Locate the cell with the specified text and output its (X, Y) center coordinate. 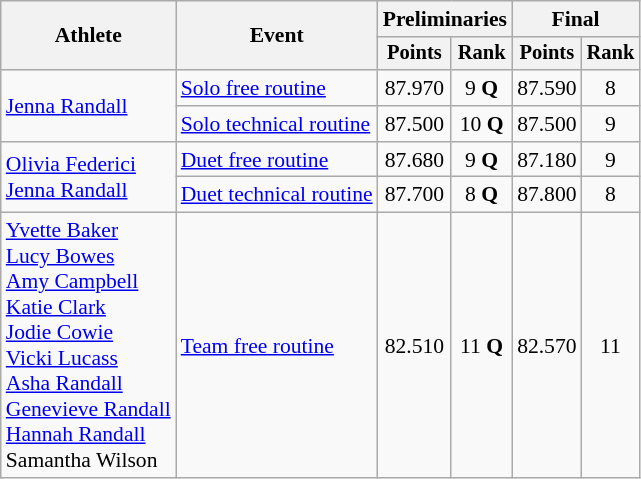
Solo technical routine (277, 124)
Solo free routine (277, 88)
11 (611, 346)
Yvette BakerLucy BowesAmy CampbellKatie ClarkJodie CowieVicki LucassAsha RandallGenevieve RandallHannah RandallSamantha Wilson (88, 346)
87.700 (415, 195)
10 Q (482, 124)
Jenna Randall (88, 106)
Event (277, 36)
Preliminaries (445, 19)
87.180 (546, 160)
87.800 (546, 195)
Athlete (88, 36)
Duet free routine (277, 160)
8 Q (482, 195)
11 Q (482, 346)
Olivia FedericiJenna Randall (88, 178)
87.970 (415, 88)
82.570 (546, 346)
Team free routine (277, 346)
87.590 (546, 88)
87.680 (415, 160)
Final (576, 19)
82.510 (415, 346)
Duet technical routine (277, 195)
